Identify which cell holds the provided text, then report its (X, Y) central coordinate. 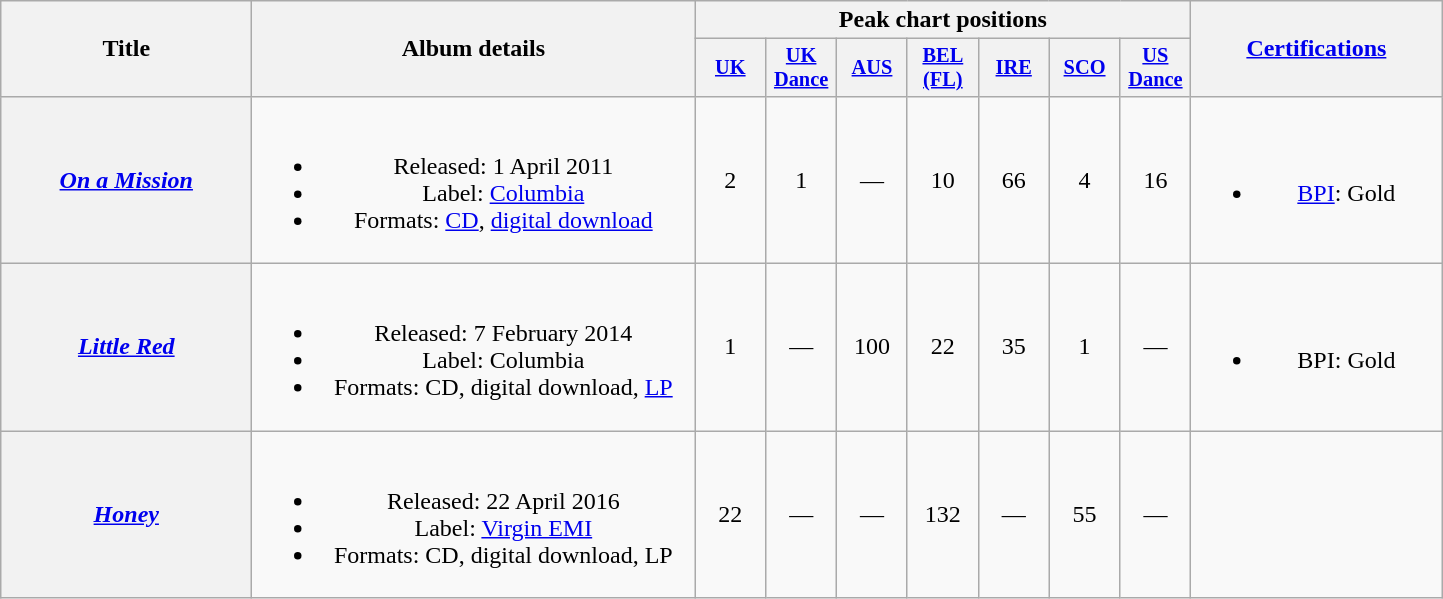
Peak chart positions (943, 20)
UK (730, 68)
Certifications (1316, 49)
10 (942, 180)
On a Mission (126, 180)
35 (1014, 348)
Released: 22 April 2016Label: Virgin EMIFormats: CD, digital download, LP (474, 514)
US Dance (1156, 68)
Honey (126, 514)
2 (730, 180)
Little Red (126, 348)
AUS (872, 68)
Title (126, 49)
55 (1084, 514)
66 (1014, 180)
UK Dance (802, 68)
132 (942, 514)
IRE (1014, 68)
Released: 7 February 2014Label: ColumbiaFormats: CD, digital download, LP (474, 348)
4 (1084, 180)
Album details (474, 49)
Released: 1 April 2011Label: ColumbiaFormats: CD, digital download (474, 180)
100 (872, 348)
BEL(FL) (942, 68)
SCO (1084, 68)
16 (1156, 180)
